Find where the given text appears and provide that cell's center as [X, Y] coordinate. 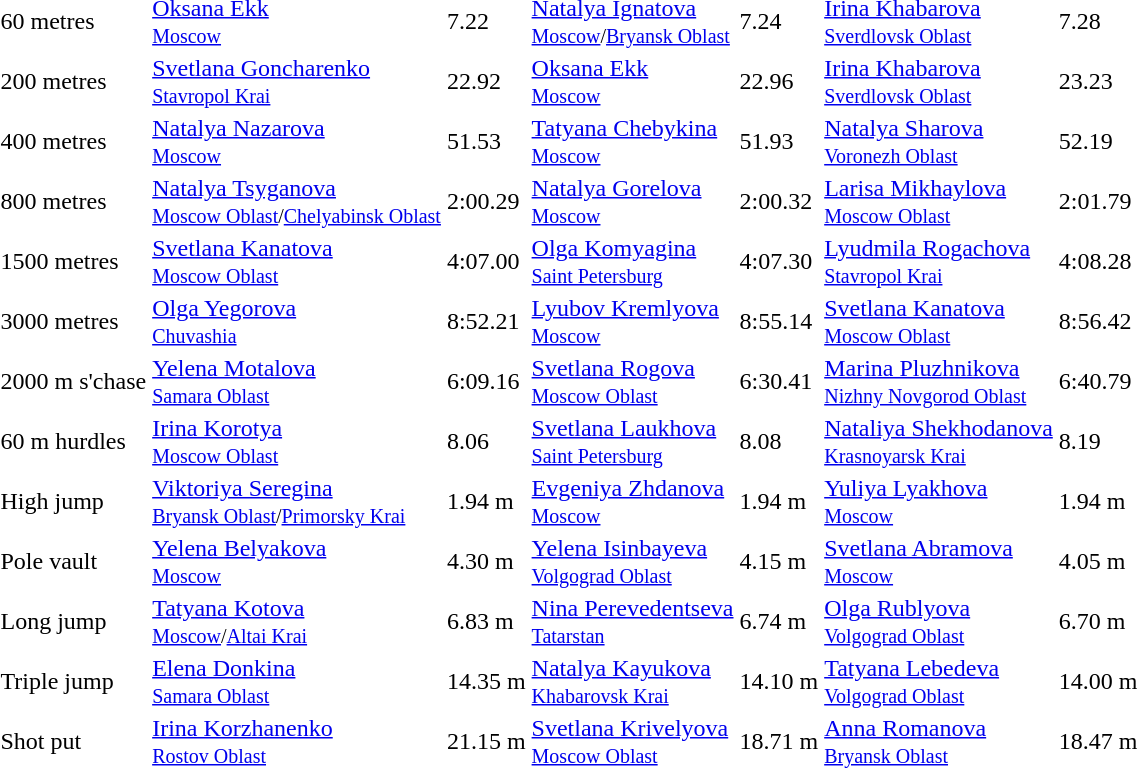
Svetlana AbramovaMoscow [939, 562]
6.83 m [486, 622]
Irina KhabarovaSverdlovsk Oblast [939, 82]
Tatyana LebedevaVolgograd Oblast [939, 682]
Lyubov KremlyovaMoscow [632, 322]
Yuliya LyakhovaMoscow [939, 502]
51.93 [779, 142]
Tatyana ChebykinaMoscow [632, 142]
Viktoriya SereginaBryansk Oblast/Primorsky Krai [297, 502]
Natalya KayukovaKhabarovsk Krai [632, 682]
Marina PluzhnikovaNizhny Novgorod Oblast [939, 382]
Natalya NazarovaMoscow [297, 142]
14.35 m [486, 682]
Evgeniya ZhdanovaMoscow [632, 502]
6:09.16 [486, 382]
Lyudmila RogachovaStavropol Krai [939, 262]
2:00.29 [486, 202]
Olga KomyaginaSaint Petersburg [632, 262]
8.06 [486, 442]
2:00.32 [779, 202]
51.53 [486, 142]
Natalya SharovaVoronezh Oblast [939, 142]
Svetlana GoncharenkoStavropol Krai [297, 82]
22.96 [779, 82]
Nina PerevedentsevaTatarstan [632, 622]
Tatyana KotovaMoscow/Altai Krai [297, 622]
4.30 m [486, 562]
4:07.00 [486, 262]
Natalya GorelovaMoscow [632, 202]
Svetlana RogovaMoscow Oblast [632, 382]
Oksana EkkMoscow [632, 82]
14.10 m [779, 682]
4.15 m [779, 562]
6.74 m [779, 622]
Yelena IsinbayevaVolgograd Oblast [632, 562]
8.08 [779, 442]
Elena DonkinaSamara Oblast [297, 682]
8:52.21 [486, 322]
Yelena MotalovaSamara Oblast [297, 382]
8:55.14 [779, 322]
Natalya TsyganovaMoscow Oblast/Chelyabinsk Oblast [297, 202]
Irina KorotyaMoscow Oblast [297, 442]
Nataliya ShekhodanovaKrasnoyarsk Krai [939, 442]
Olga RublyovaVolgograd Oblast [939, 622]
4:07.30 [779, 262]
Yelena BelyakovaMoscow [297, 562]
6:30.41 [779, 382]
Svetlana LaukhovaSaint Petersburg [632, 442]
Olga YegorovaChuvashia [297, 322]
Larisa MikhaylovaMoscow Oblast [939, 202]
22.92 [486, 82]
